From the cell containing the given text, extract its center point as (x, y) coordinate. 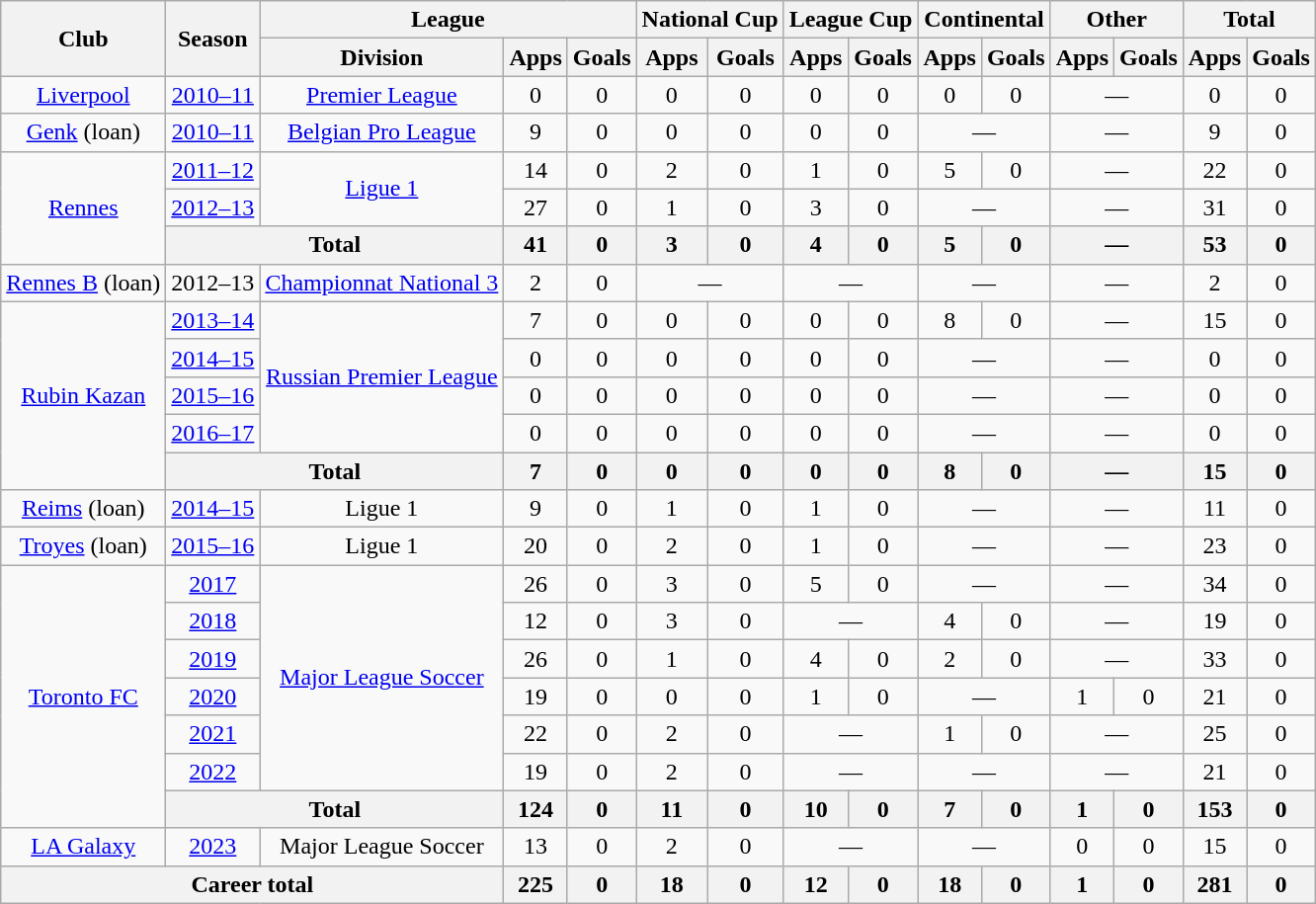
2020 (213, 697)
281 (1214, 884)
2018 (213, 621)
Premier League (381, 95)
23 (1214, 546)
34 (1214, 584)
Genk (loan) (83, 132)
2016–17 (213, 433)
Career total (253, 884)
Championnat National 3 (381, 283)
124 (535, 809)
Continental (984, 20)
Troyes (loan) (83, 546)
2013–14 (213, 320)
2023 (213, 847)
Division (381, 57)
National Cup (709, 20)
27 (535, 207)
Toronto FC (83, 697)
Club (83, 39)
53 (1214, 245)
31 (1214, 207)
2011–12 (213, 170)
League Cup (851, 20)
41 (535, 245)
25 (1214, 734)
2021 (213, 734)
2017 (213, 584)
Season (213, 39)
Other (1116, 20)
20 (535, 546)
Belgian Pro League (381, 132)
10 (816, 809)
Rubin Kazan (83, 395)
Russian Premier League (381, 376)
225 (535, 884)
Rennes (83, 207)
2019 (213, 659)
League (449, 20)
Reims (loan) (83, 509)
14 (535, 170)
153 (1214, 809)
2022 (213, 772)
Liverpool (83, 95)
Rennes B (loan) (83, 283)
13 (535, 847)
33 (1214, 659)
LA Galaxy (83, 847)
